Search for the cell housing the specified text and yield its (X, Y) center coordinate. 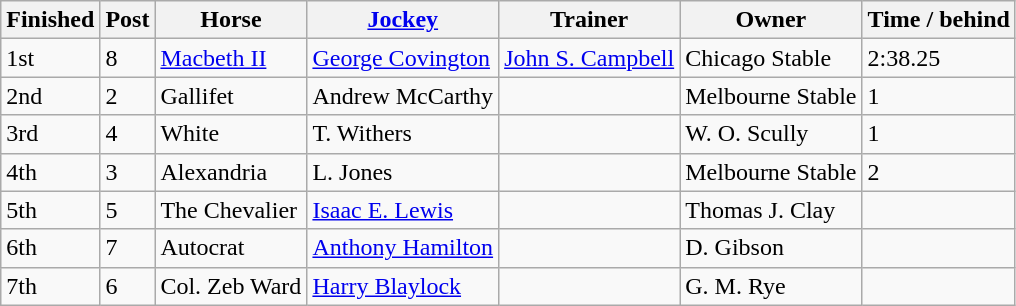
Finished (50, 20)
Trainer (590, 20)
D. Gibson (771, 248)
Post (128, 20)
Harry Blaylock (403, 286)
G. M. Rye (771, 286)
5th (50, 210)
Anthony Hamilton (403, 248)
The Chevalier (231, 210)
Alexandria (231, 172)
George Covington (403, 58)
Autocrat (231, 248)
3rd (50, 134)
Time / behind (938, 20)
Col. Zeb Ward (231, 286)
T. Withers (403, 134)
John S. Campbell (590, 58)
Isaac E. Lewis (403, 210)
L. Jones (403, 172)
8 (128, 58)
Gallifet (231, 96)
6 (128, 286)
7th (50, 286)
W. O. Scully (771, 134)
Jockey (403, 20)
2nd (50, 96)
Thomas J. Clay (771, 210)
Andrew McCarthy (403, 96)
Chicago Stable (771, 58)
6th (50, 248)
White (231, 134)
2:38.25 (938, 58)
7 (128, 248)
Macbeth II (231, 58)
5 (128, 210)
3 (128, 172)
1st (50, 58)
Horse (231, 20)
Owner (771, 20)
4th (50, 172)
4 (128, 134)
